Identify which cell holds the provided text, then report its [x, y] central coordinate. 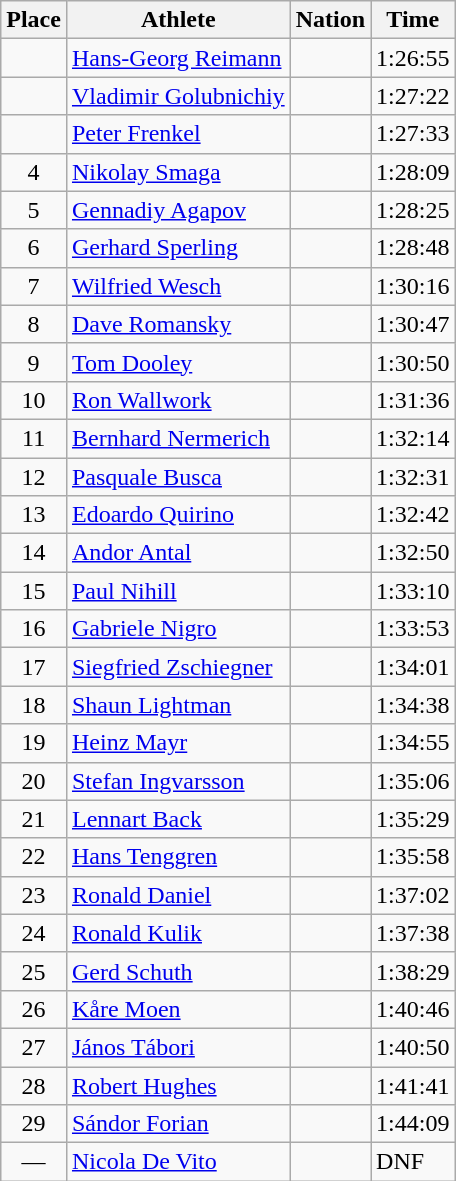
19 [34, 743]
1:31:36 [413, 400]
Time [413, 20]
Nicola De Vito [178, 1162]
1:34:55 [413, 743]
Place [34, 20]
6 [34, 248]
Paul Nihill [178, 591]
22 [34, 857]
1:34:01 [413, 667]
Ron Wallwork [178, 400]
18 [34, 705]
1:28:48 [413, 248]
Gerd Schuth [178, 971]
23 [34, 895]
1:28:09 [413, 172]
Robert Hughes [178, 1085]
1:33:53 [413, 629]
1:30:47 [413, 324]
1:40:50 [413, 1047]
11 [34, 438]
28 [34, 1085]
8 [34, 324]
1:44:09 [413, 1124]
1:32:14 [413, 438]
Wilfried Wesch [178, 286]
Dave Romansky [178, 324]
Vladimir Golubnichiy [178, 96]
1:35:29 [413, 819]
Peter Frenkel [178, 134]
Sándor Forian [178, 1124]
Kåre Moen [178, 1009]
1:32:31 [413, 477]
1:33:10 [413, 591]
1:27:22 [413, 96]
1:30:16 [413, 286]
Hans Tenggren [178, 857]
Ronald Daniel [178, 895]
26 [34, 1009]
1:37:38 [413, 933]
10 [34, 400]
1:32:50 [413, 553]
5 [34, 210]
20 [34, 781]
4 [34, 172]
1:28:25 [413, 210]
15 [34, 591]
Gabriele Nigro [178, 629]
1:40:46 [413, 1009]
Heinz Mayr [178, 743]
Stefan Ingvarsson [178, 781]
9 [34, 362]
Athlete [178, 20]
14 [34, 553]
Edoardo Quirino [178, 515]
Nikolay Smaga [178, 172]
1:38:29 [413, 971]
21 [34, 819]
1:30:50 [413, 362]
Andor Antal [178, 553]
Gerhard Sperling [178, 248]
24 [34, 933]
Siegfried Zschiegner [178, 667]
János Tábori [178, 1047]
— [34, 1162]
13 [34, 515]
25 [34, 971]
1:35:06 [413, 781]
Tom Dooley [178, 362]
Gennadiy Agapov [178, 210]
Nation [330, 20]
Pasquale Busca [178, 477]
Hans-Georg Reimann [178, 58]
1:34:38 [413, 705]
1:32:42 [413, 515]
1:26:55 [413, 58]
16 [34, 629]
Ronald Kulik [178, 933]
27 [34, 1047]
1:41:41 [413, 1085]
1:37:02 [413, 895]
1:35:58 [413, 857]
29 [34, 1124]
1:27:33 [413, 134]
DNF [413, 1162]
7 [34, 286]
Lennart Back [178, 819]
Shaun Lightman [178, 705]
12 [34, 477]
17 [34, 667]
Bernhard Nermerich [178, 438]
